Detect which cell encompasses the target text, then output its (X, Y) center coordinate. 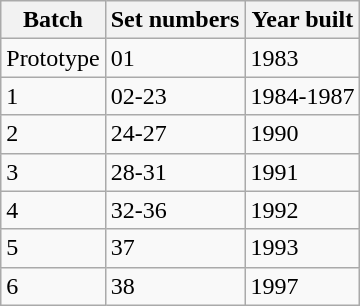
28-31 (175, 172)
Year built (302, 20)
1997 (302, 286)
1990 (302, 134)
1 (53, 96)
1992 (302, 210)
24-27 (175, 134)
5 (53, 248)
1991 (302, 172)
2 (53, 134)
1984-1987 (302, 96)
1983 (302, 58)
6 (53, 286)
37 (175, 248)
Prototype (53, 58)
3 (53, 172)
4 (53, 210)
38 (175, 286)
01 (175, 58)
Set numbers (175, 20)
Batch (53, 20)
02-23 (175, 96)
32-36 (175, 210)
1993 (302, 248)
